Return the [x, y] coordinate for the center point of the cell that contains the specified text.  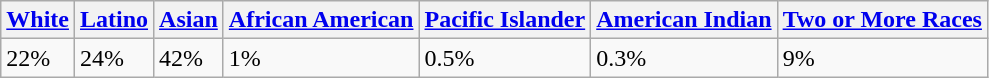
American Indian [684, 20]
24% [114, 58]
Latino [114, 20]
Asian [189, 20]
1% [321, 58]
0.5% [505, 58]
White [38, 20]
Pacific Islander [505, 20]
42% [189, 58]
9% [882, 58]
African American [321, 20]
22% [38, 58]
Two or More Races [882, 20]
0.3% [684, 58]
